Identify which cell holds the provided text, then report its (x, y) central coordinate. 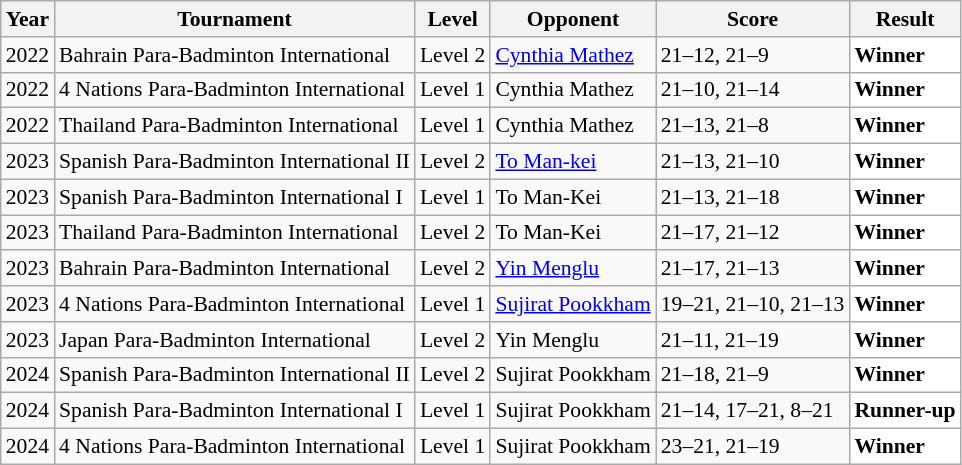
21–17, 21–12 (753, 233)
23–21, 21–19 (753, 447)
21–18, 21–9 (753, 375)
21–17, 21–13 (753, 269)
21–14, 17–21, 8–21 (753, 411)
Result (904, 19)
Opponent (572, 19)
Runner-up (904, 411)
21–12, 21–9 (753, 55)
21–10, 21–14 (753, 90)
21–11, 21–19 (753, 340)
Score (753, 19)
21–13, 21–10 (753, 162)
21–13, 21–8 (753, 126)
Tournament (234, 19)
21–13, 21–18 (753, 197)
Japan Para-Badminton International (234, 340)
19–21, 21–10, 21–13 (753, 304)
Level (452, 19)
To Man-kei (572, 162)
Year (28, 19)
